Output the [x, y] coordinate of the center of the cell containing the given text.  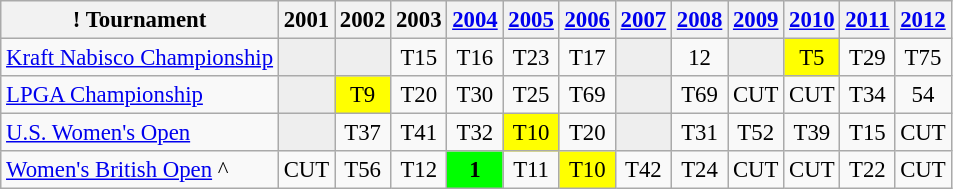
T34 [868, 95]
2010 [812, 20]
T30 [475, 95]
2011 [868, 20]
T11 [531, 170]
Women's British Open ^ [140, 170]
T9 [363, 95]
Kraft Nabisco Championship [140, 58]
T41 [419, 133]
2003 [419, 20]
T5 [812, 58]
LPGA Championship [140, 95]
54 [923, 95]
T17 [587, 58]
2008 [699, 20]
T39 [812, 133]
2009 [756, 20]
1 [475, 170]
T37 [363, 133]
2002 [363, 20]
2004 [475, 20]
T25 [531, 95]
T42 [643, 170]
T12 [419, 170]
T31 [699, 133]
2005 [531, 20]
T56 [363, 170]
T75 [923, 58]
T23 [531, 58]
T52 [756, 133]
2007 [643, 20]
2006 [587, 20]
T32 [475, 133]
T29 [868, 58]
12 [699, 58]
2001 [306, 20]
2012 [923, 20]
U.S. Women's Open [140, 133]
T16 [475, 58]
T24 [699, 170]
T22 [868, 170]
! Tournament [140, 20]
